For the text-containing cell, return its midpoint in [x, y] coordinate format. 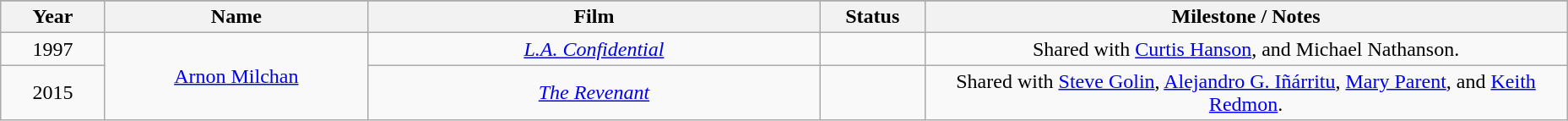
1997 [53, 49]
Status [872, 17]
Film [594, 17]
Name [236, 17]
Milestone / Notes [1246, 17]
Year [53, 17]
Shared with Steve Golin, Alejandro G. Iñárritu, Mary Parent, and Keith Redmon. [1246, 93]
Arnon Milchan [236, 76]
Shared with Curtis Hanson, and Michael Nathanson. [1246, 49]
The Revenant [594, 93]
2015 [53, 93]
L.A. Confidential [594, 49]
